Capture the cell that displays the provided text and extract its [x, y] central coordinate. 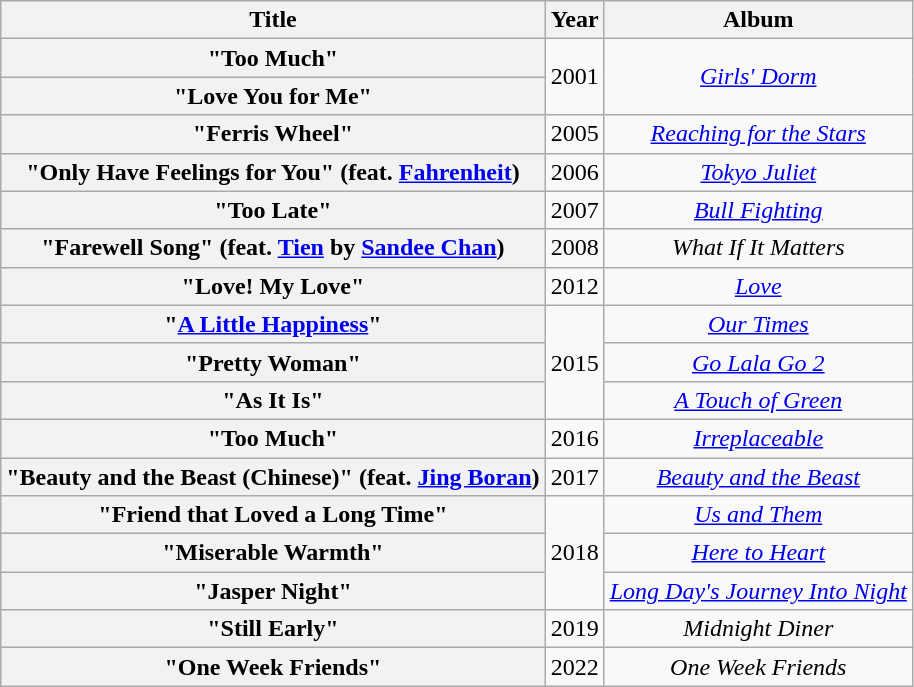
Year [574, 20]
2016 [574, 438]
Us and Them [758, 515]
Here to Heart [758, 553]
2022 [574, 667]
"Love You for Me" [273, 96]
2001 [574, 77]
Go Lala Go 2 [758, 362]
2012 [574, 286]
Tokyo Juliet [758, 172]
"A Little Happiness" [273, 324]
"Farewell Song" (feat. Tien by Sandee Chan) [273, 248]
Irreplaceable [758, 438]
Love [758, 286]
"One Week Friends" [273, 667]
"Pretty Woman" [273, 362]
2006 [574, 172]
"Miserable Warmth" [273, 553]
Beauty and the Beast [758, 477]
2018 [574, 553]
Our Times [758, 324]
"Still Early" [273, 629]
2008 [574, 248]
2015 [574, 362]
Album [758, 20]
A Touch of Green [758, 400]
Title [273, 20]
"Beauty and the Beast (Chinese)" (feat. Jing Boran) [273, 477]
Midnight Diner [758, 629]
What If It Matters [758, 248]
Reaching for the Stars [758, 134]
Bull Fighting [758, 210]
"Too Late" [273, 210]
2005 [574, 134]
"Only Have Feelings for You" (feat. Fahrenheit) [273, 172]
2007 [574, 210]
"Jasper Night" [273, 591]
Long Day's Journey Into Night [758, 591]
"As It Is" [273, 400]
"Love! My Love" [273, 286]
2019 [574, 629]
"Ferris Wheel" [273, 134]
2017 [574, 477]
One Week Friends [758, 667]
Girls' Dorm [758, 77]
"Friend that Loved a Long Time" [273, 515]
